Return [x, y] of the center of cell containing provided text 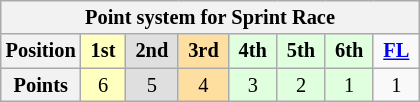
Points [41, 85]
2 [301, 85]
3 [253, 85]
Position [41, 51]
FL [396, 51]
4th [253, 51]
6th [349, 51]
2nd [152, 51]
3rd [203, 51]
5 [152, 85]
Point system for Sprint Race [210, 17]
5th [301, 51]
4 [203, 85]
1st [104, 51]
6 [104, 85]
